Return the (x, y) coordinate for the center point of the cell that contains the specified text.  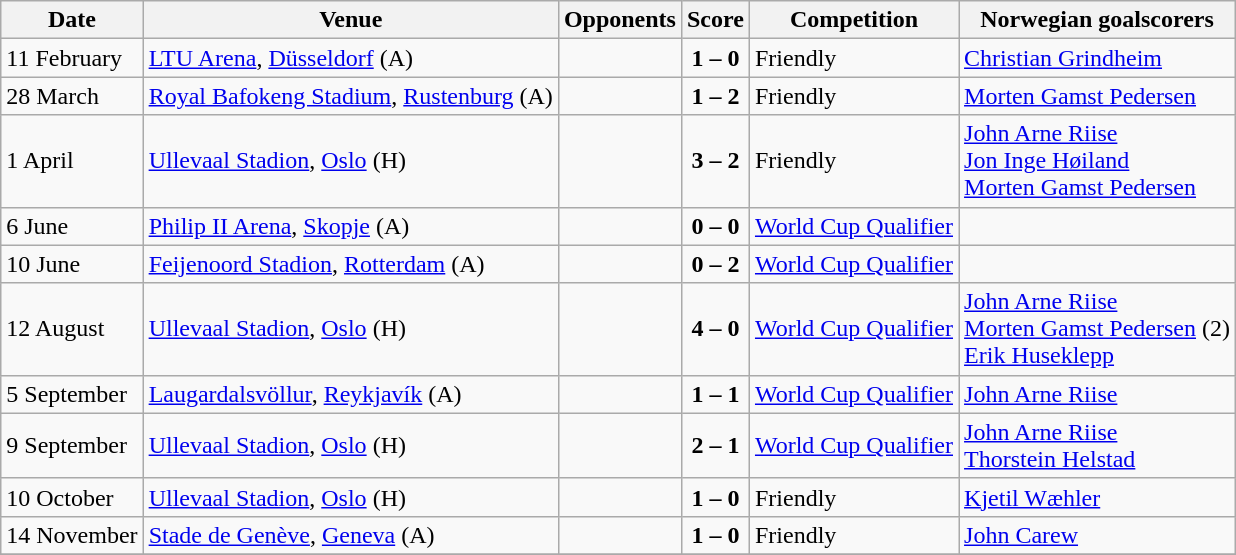
Date (72, 20)
14 November (72, 535)
Feijenoord Stadion, Rotterdam (A) (350, 264)
Stade de Genève, Geneva (A) (350, 535)
John Carew (1098, 535)
Venue (350, 20)
John Arne RiiseThorstein Helstad (1098, 446)
5 September (72, 394)
LTU Arena, Düsseldorf (A) (350, 58)
9 September (72, 446)
Kjetil Wæhler (1098, 497)
10 October (72, 497)
2 – 1 (715, 446)
John Arne RiiseJon Inge HøilandMorten Gamst Pedersen (1098, 161)
1 April (72, 161)
12 August (72, 329)
11 February (72, 58)
1 – 1 (715, 394)
4 – 0 (715, 329)
Score (715, 20)
Opponents (620, 20)
0 – 2 (715, 264)
Competition (854, 20)
Laugardalsvöllur, Reykjavík (A) (350, 394)
Norwegian goalscorers (1098, 20)
28 March (72, 96)
Morten Gamst Pedersen (1098, 96)
6 June (72, 226)
0 – 0 (715, 226)
John Arne Riise (1098, 394)
Philip II Arena, Skopje (A) (350, 226)
10 June (72, 264)
Royal Bafokeng Stadium, Rustenburg (A) (350, 96)
John Arne RiiseMorten Gamst Pedersen (2)Erik Huseklepp (1098, 329)
1 – 2 (715, 96)
Christian Grindheim (1098, 58)
3 – 2 (715, 161)
